Extract the [X, Y] coordinate from the center of the cell holding the provided text.  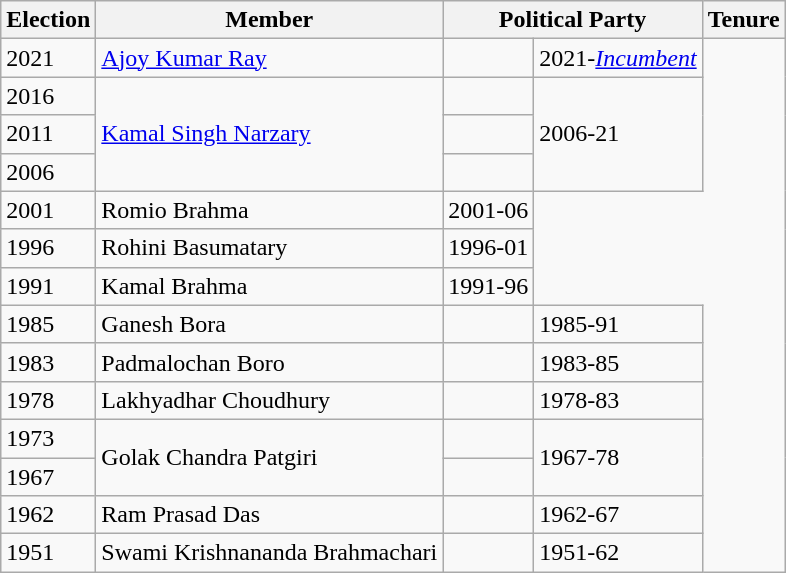
Rohini Basumatary [270, 248]
Ajoy Kumar Ray [270, 58]
1967-78 [618, 457]
1962 [48, 515]
1967 [48, 477]
1996 [48, 248]
Election [48, 20]
1978-83 [618, 400]
1983-85 [618, 362]
2021 [48, 58]
2001 [48, 210]
Ram Prasad Das [270, 515]
2006-21 [618, 134]
1983 [48, 362]
Political Party [572, 20]
Tenure [744, 20]
Swami Krishnananda Brahmachari [270, 553]
1991-96 [488, 286]
Member [270, 20]
1985 [48, 324]
1996-01 [488, 248]
2001-06 [488, 210]
Romio Brahma [270, 210]
2006 [48, 172]
2016 [48, 96]
Padmalochan Boro [270, 362]
Lakhyadhar Choudhury [270, 400]
1985-91 [618, 324]
1978 [48, 400]
1962-67 [618, 515]
2011 [48, 134]
2021-Incumbent [618, 58]
1951-62 [618, 553]
1951 [48, 553]
1991 [48, 286]
Kamal Brahma [270, 286]
Golak Chandra Patgiri [270, 457]
Kamal Singh Narzary [270, 134]
1973 [48, 438]
Ganesh Bora [270, 324]
